Search for the cell housing the specified text and yield its (x, y) center coordinate. 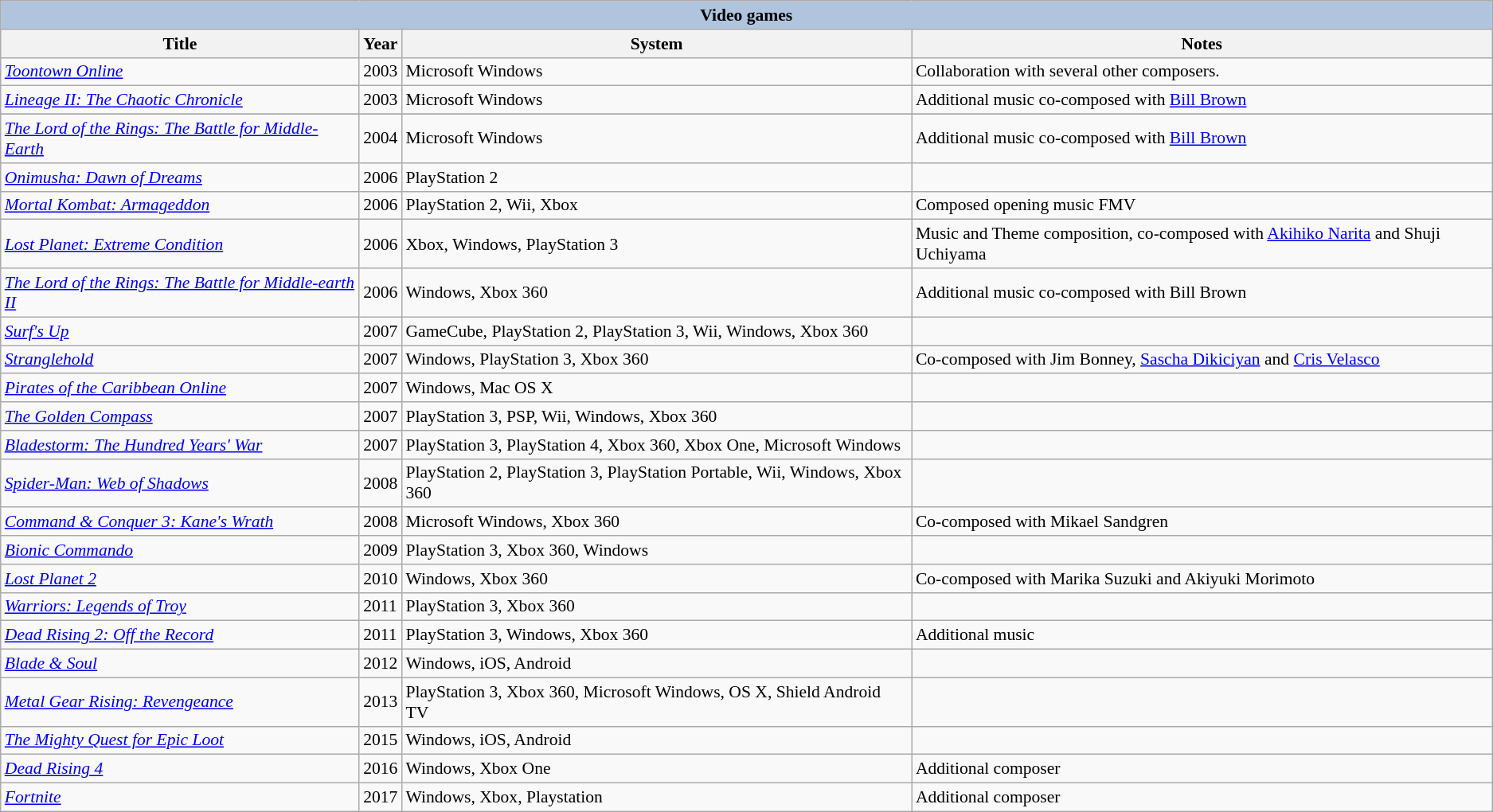
2004 (381, 139)
Pirates of the Caribbean Online (180, 388)
Video games (747, 15)
Mortal Kombat: Armageddon (180, 205)
Command & Conquer 3: Kane's Wrath (180, 522)
Xbox, Windows, PlayStation 3 (656, 244)
Windows, PlayStation 3, Xbox 360 (656, 360)
PlayStation 2, Wii, Xbox (656, 205)
Additional music (1202, 635)
PlayStation 3, Xbox 360 (656, 607)
System (656, 44)
Stranglehold (180, 360)
PlayStation 3, Windows, Xbox 360 (656, 635)
Music and Theme composition, co-composed with Akihiko Narita and Shuji Uchiyama (1202, 244)
Onimusha: Dawn of Dreams (180, 178)
Lost Planet 2 (180, 579)
Co-composed with Marika Suzuki and Akiyuki Morimoto (1202, 579)
Bladestorm: The Hundred Years' War (180, 445)
Co-composed with Mikael Sandgren (1202, 522)
2015 (381, 740)
Toontown Online (180, 72)
The Lord of the Rings: The Battle for Middle-Earth (180, 139)
Bionic Commando (180, 550)
Spider-Man: Web of Shadows (180, 482)
PlayStation 2 (656, 178)
The Mighty Quest for Epic Loot (180, 740)
PlayStation 2, PlayStation 3, PlayStation Portable, Wii, Windows, Xbox 360 (656, 482)
Dead Rising 4 (180, 769)
PlayStation 3, Xbox 360, Microsoft Windows, OS X, Shield Android TV (656, 702)
Windows, Xbox One (656, 769)
Composed opening music FMV (1202, 205)
Windows, Xbox, Playstation (656, 798)
Lineage II: The Chaotic Chronicle (180, 100)
Surf's Up (180, 331)
Dead Rising 2: Off the Record (180, 635)
PlayStation 3, Xbox 360, Windows (656, 550)
2013 (381, 702)
Title (180, 44)
Windows, Mac OS X (656, 388)
GameCube, PlayStation 2, PlayStation 3, Wii, Windows, Xbox 360 (656, 331)
Co-composed with Jim Bonney, Sascha Dikiciyan and Cris Velasco (1202, 360)
Warriors: Legends of Troy (180, 607)
Year (381, 44)
2016 (381, 769)
The Golden Compass (180, 416)
2009 (381, 550)
2010 (381, 579)
PlayStation 3, PSP, Wii, Windows, Xbox 360 (656, 416)
Lost Planet: Extreme Condition (180, 244)
2017 (381, 798)
Blade & Soul (180, 664)
Metal Gear Rising: Revengeance (180, 702)
The Lord of the Rings: The Battle for Middle-earth II (180, 293)
Fortnite (180, 798)
PlayStation 3, PlayStation 4, Xbox 360, Xbox One, Microsoft Windows (656, 445)
Notes (1202, 44)
2012 (381, 664)
Microsoft Windows, Xbox 360 (656, 522)
Collaboration with several other composers. (1202, 72)
